Identify which cell holds the provided text, then report its [x, y] central coordinate. 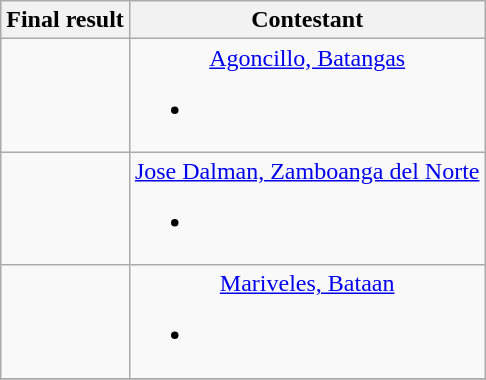
Agoncillo, Batangas [307, 96]
Final result [66, 20]
Contestant [307, 20]
Mariveles, Bataan [307, 322]
Jose Dalman, Zamboanga del Norte [307, 208]
